Search for the cell housing the specified text and yield its (x, y) center coordinate. 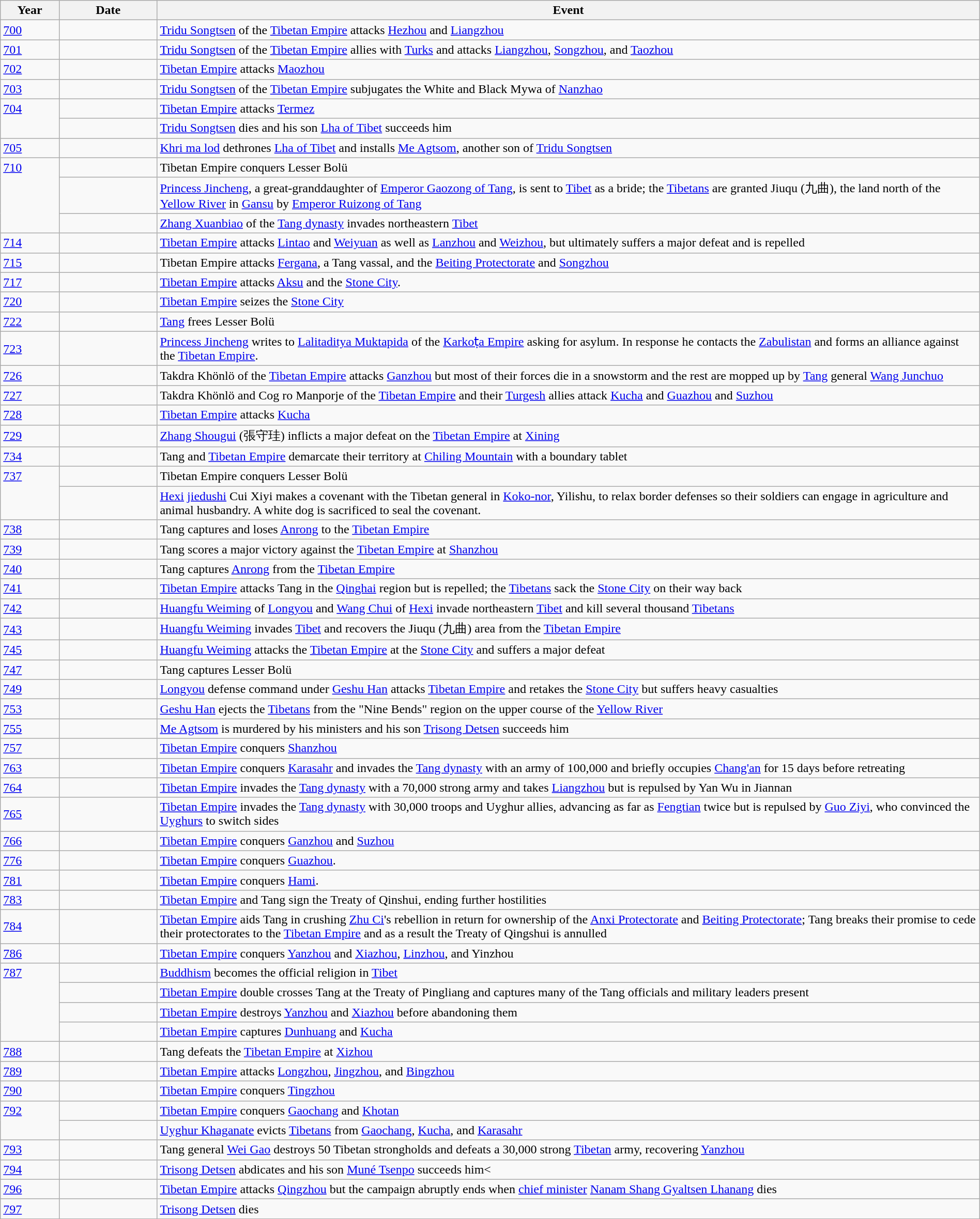
Tibetan Empire conquers Guazhou. (569, 860)
753 (30, 709)
786 (30, 953)
704 (30, 118)
757 (30, 748)
797 (30, 1209)
726 (30, 376)
Tibetan Empire attacks Longzhou, Jingzhou, and Bingzhou (569, 1071)
747 (30, 670)
Tibetan Empire attacks Fergana, a Tang vassal, and the Beiting Protectorate and Songzhou (569, 263)
Tang scores a major victory against the Tibetan Empire at Shanzhou (569, 549)
742 (30, 608)
734 (30, 457)
Year (30, 10)
Uyghur Khaganate evicts Tibetans from Gaochang, Kucha, and Karasahr (569, 1130)
723 (30, 348)
Tibetan Empire invades the Tang dynasty with a 70,000 strong army and takes Liangzhou but is repulsed by Yan Wu in Jiannan (569, 788)
701 (30, 50)
Tibetan Empire attacks Tang in the Qinghai region but is repelled; the Tibetans sack the Stone City on their way back (569, 589)
Khri ma lod dethrones Lha of Tibet and installs Me Agtsom, another son of Tridu Songtsen (569, 148)
764 (30, 788)
Longyou defense command under Geshu Han attacks Tibetan Empire and retakes the Stone City but suffers heavy casualties (569, 689)
714 (30, 243)
Trisong Detsen dies (569, 1209)
789 (30, 1071)
Huangfu Weiming of Longyou and Wang Chui of Hexi invade northeastern Tibet and kill several thousand Tibetans (569, 608)
Tibetan Empire attacks Termez (569, 109)
740 (30, 569)
Tang general Wei Gao destroys 50 Tibetan strongholds and defeats a 30,000 strong Tibetan army, recovering Yanzhou (569, 1150)
Tang frees Lesser Bolü (569, 321)
Geshu Han ejects the Tibetans from the "Nine Bends" region on the upper course of the Yellow River (569, 709)
738 (30, 530)
Tang defeats the Tibetan Empire at Xizhou (569, 1052)
703 (30, 89)
792 (30, 1120)
Buddhism becomes the official religion in Tibet (569, 973)
700 (30, 30)
722 (30, 321)
790 (30, 1091)
783 (30, 900)
Huangfu Weiming attacks the Tibetan Empire at the Stone City and suffers a major defeat (569, 650)
776 (30, 860)
Tibetan Empire conquers Shanzhou (569, 748)
Zhang Shougui (張守珪) inflicts a major defeat on the Tibetan Empire at Xining (569, 436)
739 (30, 549)
788 (30, 1052)
728 (30, 415)
Tibetan Empire attacks Aksu and the Stone City. (569, 282)
Tridu Songtsen of the Tibetan Empire subjugates the White and Black Mywa of Nanzhao (569, 89)
784 (30, 926)
715 (30, 263)
702 (30, 69)
741 (30, 589)
Tibetan Empire attacks Qingzhou but the campaign abruptly ends when chief minister Nanam Shang Gyaltsen Lhanang dies (569, 1189)
Tibetan Empire and Tang sign the Treaty of Qinshui, ending further hostilities (569, 900)
Trisong Detsen abdicates and his son Muné Tsenpo succeeds him< (569, 1169)
781 (30, 880)
Tibetan Empire conquers Ganzhou and Suzhou (569, 841)
749 (30, 689)
743 (30, 629)
729 (30, 436)
Tang captures Lesser Bolü (569, 670)
Tibetan Empire conquers Karasahr and invades the Tang dynasty with an army of 100,000 and briefly occupies Chang'an for 15 days before retreating (569, 768)
727 (30, 395)
Huangfu Weiming invades Tibet and recovers the Jiuqu (九曲) area from the Tibetan Empire (569, 629)
Tibetan Empire attacks Kucha (569, 415)
Tibetan Empire conquers Tingzhou (569, 1091)
Tibetan Empire captures Dunhuang and Kucha (569, 1032)
737 (30, 493)
745 (30, 650)
763 (30, 768)
Date (108, 10)
765 (30, 814)
Tang captures Anrong from the Tibetan Empire (569, 569)
Tibetan Empire double crosses Tang at the Treaty of Pingliang and captures many of the Tang officials and military leaders present (569, 993)
Event (569, 10)
Tridu Songtsen dies and his son Lha of Tibet succeeds him (569, 128)
720 (30, 302)
Tibetan Empire conquers Hami. (569, 880)
Tibetan Empire destroys Yanzhou and Xiazhou before abandoning them (569, 1012)
Takdra Khönlö and Cog ro Manporje of the Tibetan Empire and their Turgesh allies attack Kucha and Guazhou and Suzhou (569, 395)
Tridu Songtsen of the Tibetan Empire attacks Hezhou and Liangzhou (569, 30)
755 (30, 729)
Me Agtsom is murdered by his ministers and his son Trisong Detsen succeeds him (569, 729)
787 (30, 1002)
796 (30, 1189)
717 (30, 282)
Tibetan Empire attacks Maozhou (569, 69)
Tibetan Empire conquers Yanzhou and Xiazhou, Linzhou, and Yinzhou (569, 953)
Tang captures and loses Anrong to the Tibetan Empire (569, 530)
794 (30, 1169)
Zhang Xuanbiao of the Tang dynasty invades northeastern Tibet (569, 223)
705 (30, 148)
766 (30, 841)
Tibetan Empire conquers Gaochang and Khotan (569, 1110)
Tridu Songtsen of the Tibetan Empire allies with Turks and attacks Liangzhou, Songzhou, and Taozhou (569, 50)
Tang and Tibetan Empire demarcate their territory at Chiling Mountain with a boundary tablet (569, 457)
710 (30, 195)
Tibetan Empire seizes the Stone City (569, 302)
Tibetan Empire attacks Lintao and Weiyuan as well as Lanzhou and Weizhou, but ultimately suffers a major defeat and is repelled (569, 243)
793 (30, 1150)
